Detect which cell encompasses the target text, then output its (x, y) center coordinate. 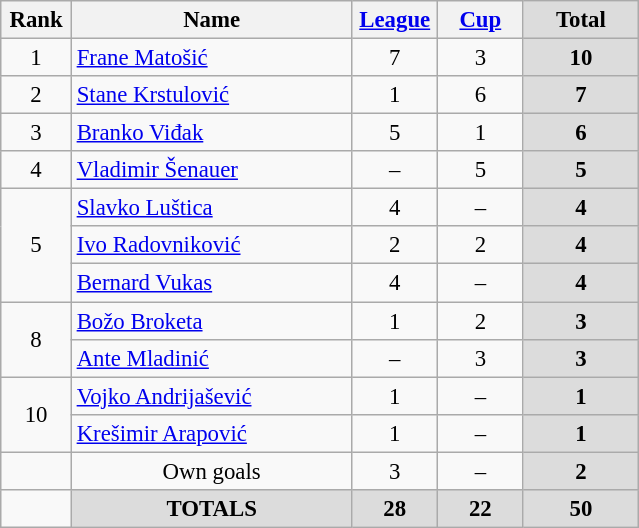
Vladimir Šenauer (212, 170)
22 (481, 509)
Božo Broketa (212, 321)
Total (581, 20)
Frane Matošić (212, 58)
League (395, 20)
Bernard Vukas (212, 283)
Own goals (212, 471)
Ante Mladinić (212, 358)
Stane Krstulović (212, 95)
TOTALS (212, 509)
Vojko Andrijašević (212, 396)
50 (581, 509)
Name (212, 20)
28 (395, 509)
Ivo Radovniković (212, 245)
8 (36, 340)
Slavko Luštica (212, 208)
Krešimir Arapović (212, 433)
Rank (36, 20)
Cup (481, 20)
Branko Viđak (212, 133)
